Provide the (X, Y) coordinate of the cell's center where the given text is located.  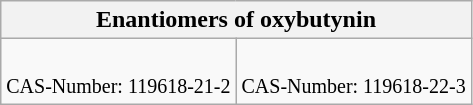
CAS-Number: 119618-22-3 (354, 72)
Enantiomers of oxybutynin (236, 20)
CAS-Number: 119618-21-2 (118, 72)
